Locate the cell with the specified text and output its [X, Y] center coordinate. 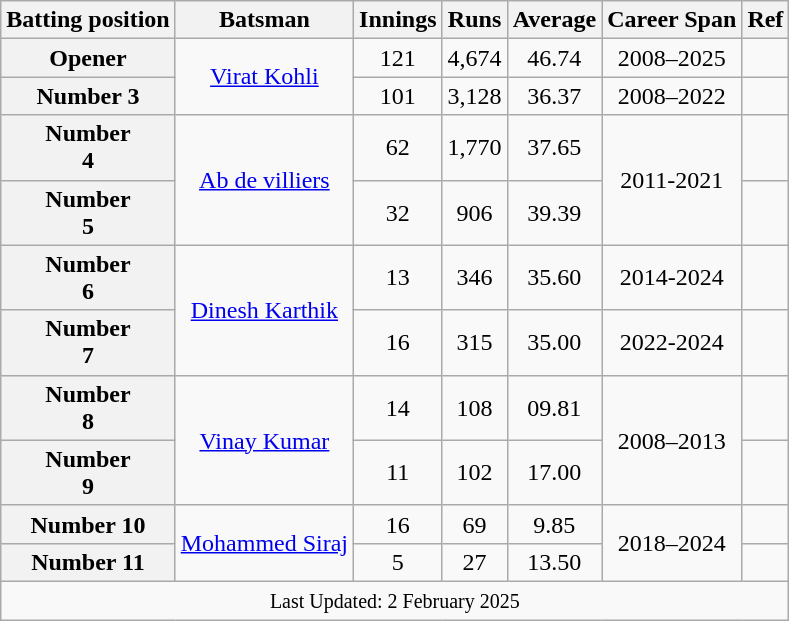
102 [474, 472]
46.74 [554, 58]
Innings [398, 20]
2014-2024 [672, 278]
121 [398, 58]
09.81 [554, 408]
Vinay Kumar [264, 440]
Dinesh Karthik [264, 310]
4,674 [474, 58]
2008–2022 [672, 96]
Number5 [88, 212]
36.37 [554, 96]
35.60 [554, 278]
9.85 [554, 524]
Average [554, 20]
Number8 [88, 408]
2022-2024 [672, 342]
Batsman [264, 20]
11 [398, 472]
Ref [766, 20]
Number7 [88, 342]
906 [474, 212]
346 [474, 278]
27 [474, 562]
315 [474, 342]
Opener [88, 58]
Batting position [88, 20]
Number6 [88, 278]
13.50 [554, 562]
Virat Kohli [264, 77]
2011-2021 [672, 180]
Number 3 [88, 96]
37.65 [554, 148]
Runs [474, 20]
Last Updated: 2 February 2025 [395, 600]
Ab de villiers [264, 180]
39.39 [554, 212]
2018–2024 [672, 543]
2008–2013 [672, 440]
69 [474, 524]
Number 10 [88, 524]
13 [398, 278]
5 [398, 562]
Number4 [88, 148]
108 [474, 408]
35.00 [554, 342]
62 [398, 148]
32 [398, 212]
101 [398, 96]
3,128 [474, 96]
2008–2025 [672, 58]
17.00 [554, 472]
Number 11 [88, 562]
Career Span [672, 20]
Mohammed Siraj [264, 543]
1,770 [474, 148]
Number9 [88, 472]
14 [398, 408]
